Scan for the cell matching the given text and deliver its [X, Y] coordinate at center. 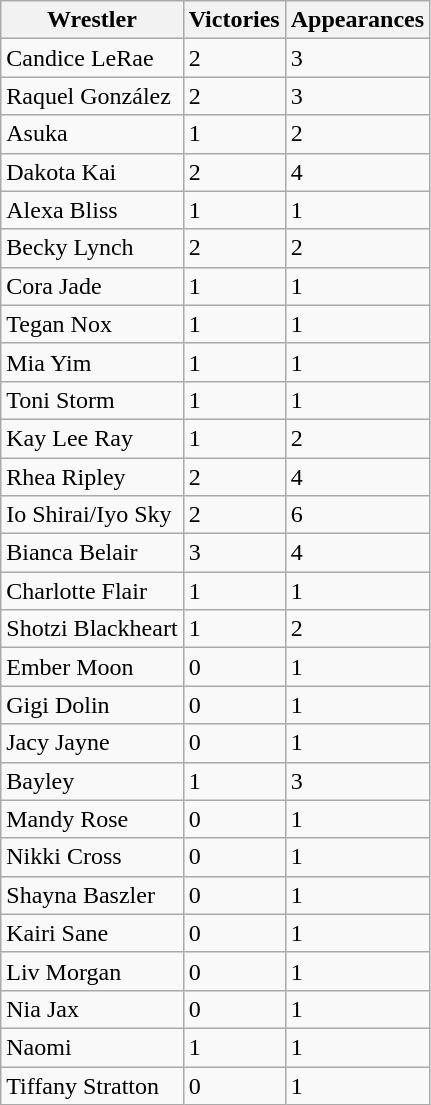
Asuka [92, 134]
Dakota Kai [92, 172]
Bianca Belair [92, 553]
Nia Jax [92, 1009]
Raquel González [92, 96]
Alexa Bliss [92, 210]
Nikki Cross [92, 857]
Tegan Nox [92, 324]
Liv Morgan [92, 971]
Candice LeRae [92, 58]
Shotzi Blackheart [92, 629]
Cora Jade [92, 286]
6 [357, 515]
Toni Storm [92, 400]
Rhea Ripley [92, 477]
Wrestler [92, 20]
Charlotte Flair [92, 591]
Mia Yim [92, 362]
Victories [234, 20]
Naomi [92, 1047]
Tiffany Stratton [92, 1085]
Ember Moon [92, 667]
Gigi Dolin [92, 705]
Jacy Jayne [92, 743]
Kairi Sane [92, 933]
Appearances [357, 20]
Mandy Rose [92, 819]
Bayley [92, 781]
Shayna Baszler [92, 895]
Becky Lynch [92, 248]
Kay Lee Ray [92, 438]
Io Shirai/Iyo Sky [92, 515]
